From the cell containing the given text, extract its center point as [X, Y] coordinate. 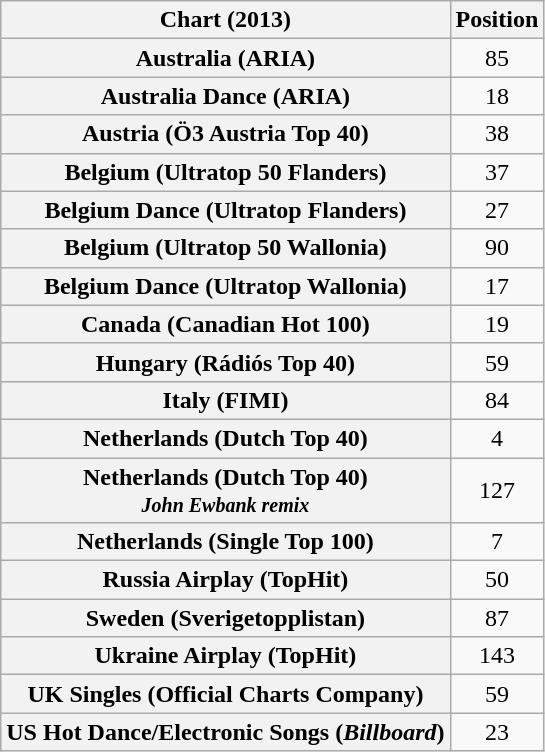
Belgium Dance (Ultratop Wallonia) [226, 286]
Ukraine Airplay (TopHit) [226, 656]
23 [497, 732]
Belgium (Ultratop 50 Wallonia) [226, 248]
87 [497, 618]
US Hot Dance/Electronic Songs (Billboard) [226, 732]
Chart (2013) [226, 20]
Russia Airplay (TopHit) [226, 580]
7 [497, 542]
Belgium (Ultratop 50 Flanders) [226, 172]
Netherlands (Dutch Top 40)John Ewbank remix [226, 490]
19 [497, 324]
90 [497, 248]
Netherlands (Single Top 100) [226, 542]
18 [497, 96]
Position [497, 20]
27 [497, 210]
Australia (ARIA) [226, 58]
4 [497, 438]
UK Singles (Official Charts Company) [226, 694]
37 [497, 172]
127 [497, 490]
17 [497, 286]
Hungary (Rádiós Top 40) [226, 362]
143 [497, 656]
Canada (Canadian Hot 100) [226, 324]
Belgium Dance (Ultratop Flanders) [226, 210]
85 [497, 58]
Sweden (Sverigetopplistan) [226, 618]
84 [497, 400]
Netherlands (Dutch Top 40) [226, 438]
Austria (Ö3 Austria Top 40) [226, 134]
38 [497, 134]
Australia Dance (ARIA) [226, 96]
50 [497, 580]
Italy (FIMI) [226, 400]
